From the cell containing the given text, extract its center point as (X, Y) coordinate. 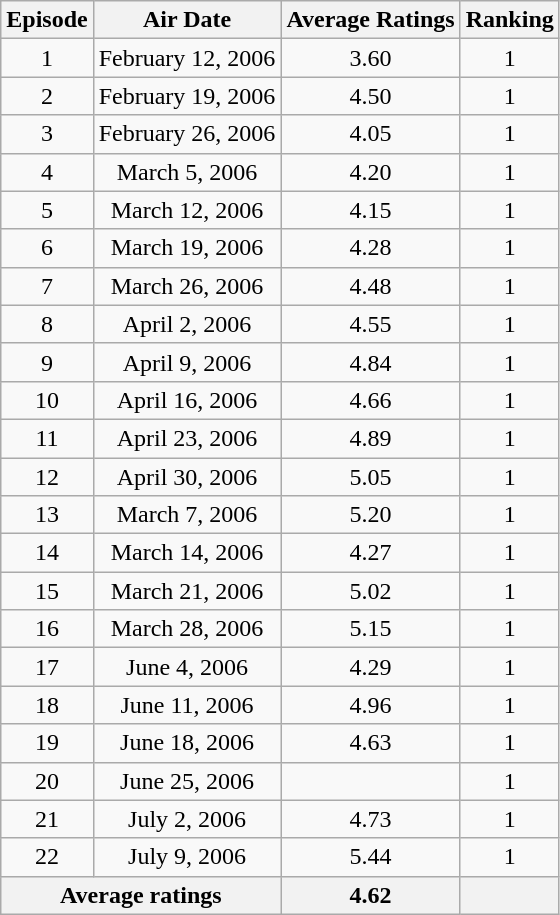
10 (47, 400)
21 (47, 819)
February 19, 2006 (187, 96)
Average Ratings (370, 20)
4.15 (370, 210)
16 (47, 629)
4 (47, 172)
June 4, 2006 (187, 667)
9 (47, 362)
6 (47, 248)
4.73 (370, 819)
19 (47, 743)
15 (47, 591)
March 28, 2006 (187, 629)
5.44 (370, 857)
12 (47, 477)
April 16, 2006 (187, 400)
June 18, 2006 (187, 743)
March 26, 2006 (187, 286)
13 (47, 515)
April 2, 2006 (187, 324)
June 25, 2006 (187, 781)
Ranking (510, 20)
February 12, 2006 (187, 58)
March 19, 2006 (187, 248)
March 7, 2006 (187, 515)
July 2, 2006 (187, 819)
4.48 (370, 286)
July 9, 2006 (187, 857)
7 (47, 286)
5.05 (370, 477)
4.84 (370, 362)
March 12, 2006 (187, 210)
8 (47, 324)
14 (47, 553)
17 (47, 667)
March 5, 2006 (187, 172)
3 (47, 134)
4.89 (370, 438)
March 14, 2006 (187, 553)
3.60 (370, 58)
June 11, 2006 (187, 705)
11 (47, 438)
4.29 (370, 667)
February 26, 2006 (187, 134)
5 (47, 210)
4.20 (370, 172)
Episode (47, 20)
4.66 (370, 400)
20 (47, 781)
5.15 (370, 629)
Air Date (187, 20)
Average ratings (141, 895)
4.27 (370, 553)
4.63 (370, 743)
4.05 (370, 134)
4.50 (370, 96)
4.28 (370, 248)
5.02 (370, 591)
18 (47, 705)
4.55 (370, 324)
4.62 (370, 895)
4.96 (370, 705)
5.20 (370, 515)
2 (47, 96)
April 30, 2006 (187, 477)
22 (47, 857)
April 23, 2006 (187, 438)
April 9, 2006 (187, 362)
March 21, 2006 (187, 591)
